Search for the cell housing the specified text and yield its (X, Y) center coordinate. 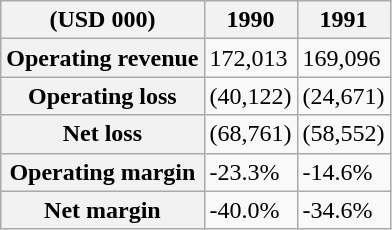
(USD 000) (102, 20)
-34.6% (344, 210)
(58,552) (344, 134)
Net margin (102, 210)
169,096 (344, 58)
(68,761) (250, 134)
-23.3% (250, 172)
(40,122) (250, 96)
1990 (250, 20)
Operating revenue (102, 58)
Operating margin (102, 172)
Net loss (102, 134)
Operating loss (102, 96)
(24,671) (344, 96)
-14.6% (344, 172)
172,013 (250, 58)
-40.0% (250, 210)
1991 (344, 20)
